Scan for the cell matching the given text and deliver its [x, y] coordinate at center. 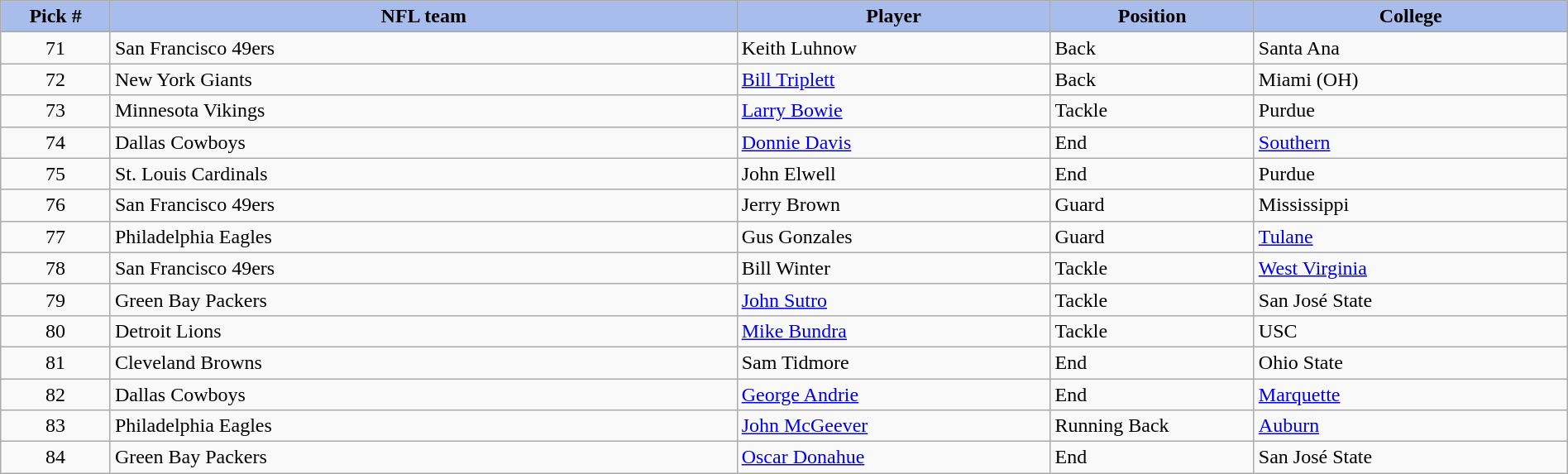
New York Giants [423, 79]
74 [56, 142]
Running Back [1152, 426]
Donnie Davis [893, 142]
Mississippi [1411, 205]
Ohio State [1411, 362]
81 [56, 362]
73 [56, 111]
Oscar Donahue [893, 457]
75 [56, 174]
80 [56, 331]
Miami (OH) [1411, 79]
John Elwell [893, 174]
71 [56, 48]
Sam Tidmore [893, 362]
Keith Luhnow [893, 48]
Tulane [1411, 237]
Bill Triplett [893, 79]
Player [893, 17]
John McGeever [893, 426]
82 [56, 395]
Bill Winter [893, 268]
College [1411, 17]
St. Louis Cardinals [423, 174]
USC [1411, 331]
Jerry Brown [893, 205]
Pick # [56, 17]
84 [56, 457]
Gus Gonzales [893, 237]
John Sutro [893, 299]
76 [56, 205]
George Andrie [893, 395]
Detroit Lions [423, 331]
83 [56, 426]
Santa Ana [1411, 48]
Cleveland Browns [423, 362]
Position [1152, 17]
Larry Bowie [893, 111]
Marquette [1411, 395]
79 [56, 299]
Minnesota Vikings [423, 111]
West Virginia [1411, 268]
77 [56, 237]
Auburn [1411, 426]
72 [56, 79]
Southern [1411, 142]
Mike Bundra [893, 331]
NFL team [423, 17]
78 [56, 268]
